Provide the (x, y) coordinate of the cell's center where the given text is located.  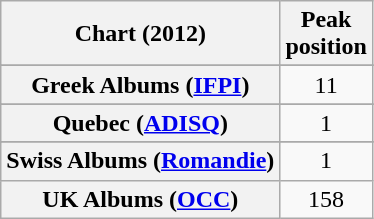
158 (326, 199)
Quebec (ADISQ) (140, 123)
Swiss Albums (Romandie) (140, 161)
Peakposition (326, 34)
Chart (2012) (140, 34)
UK Albums (OCC) (140, 199)
Greek Albums (IFPI) (140, 85)
11 (326, 85)
